Extract the [x, y] coordinate from the center of the cell holding the provided text.  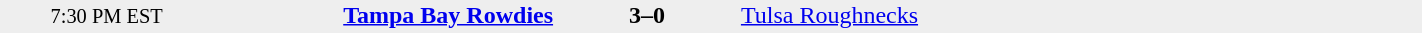
Tulsa Roughnecks [910, 15]
7:30 PM EST [106, 16]
Tampa Bay Rowdies [384, 15]
3–0 [648, 15]
